From the cell containing the given text, extract its center point as (x, y) coordinate. 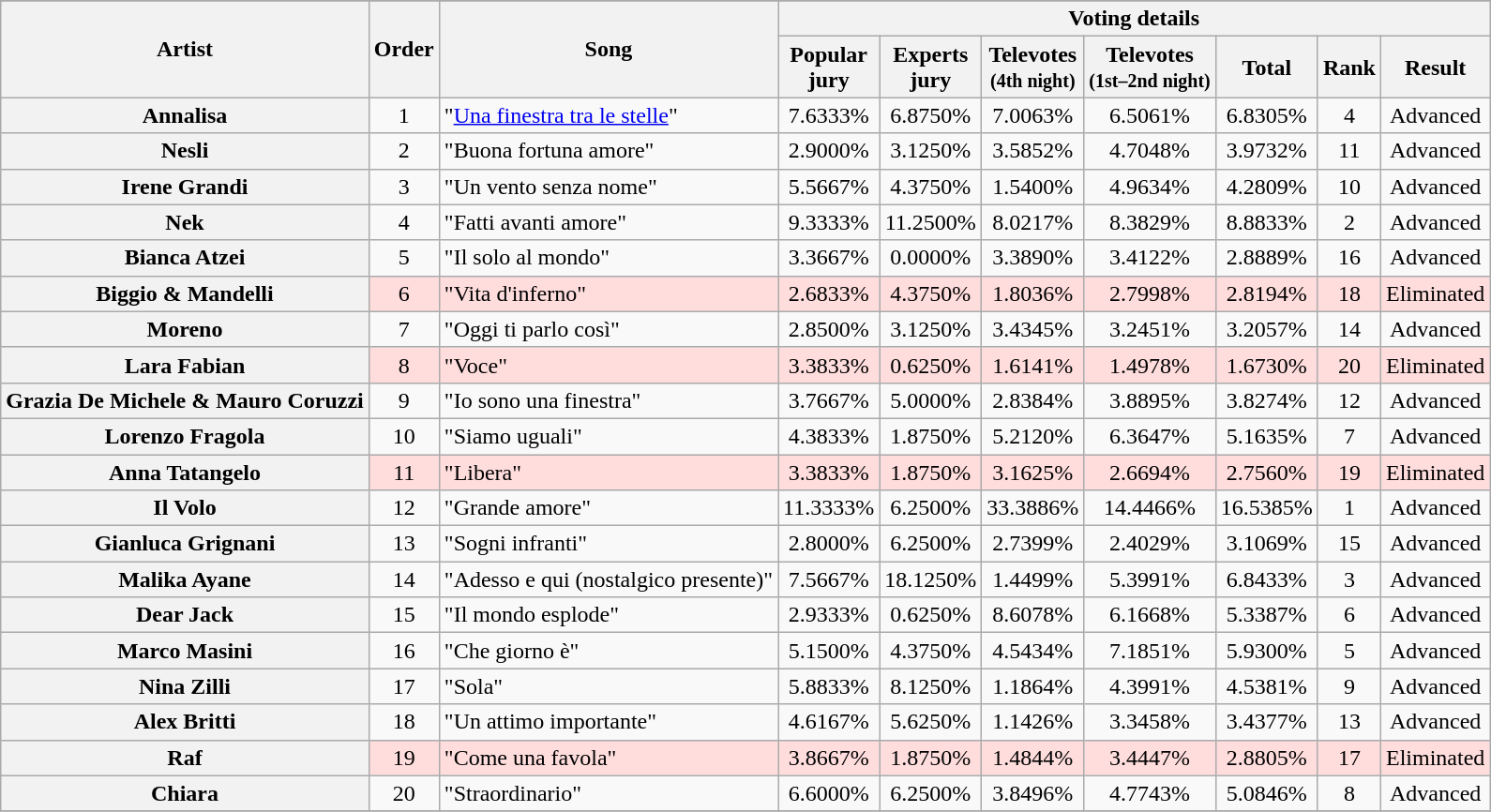
"Il mondo esplode" (608, 615)
Biggio & Mandelli (186, 293)
5.5667% (829, 187)
"Un vento senza nome" (608, 187)
3.8496% (1033, 793)
Dear Jack (186, 615)
2.9333% (829, 615)
6.8750% (930, 115)
2.6694% (1150, 472)
Gianluca Grignani (186, 544)
3.3890% (1033, 258)
5.6250% (930, 722)
3.7667% (829, 400)
3.4377% (1266, 722)
3.1069% (1266, 544)
3.1625% (1033, 472)
5.8833% (829, 686)
Lorenzo Fragola (186, 436)
1.6730% (1266, 365)
Irene Grandi (186, 187)
"Sola" (608, 686)
Lara Fabian (186, 365)
"Come una favola" (608, 758)
Marco Masini (186, 651)
Bianca Atzei (186, 258)
Televotes(1st–2nd night) (1150, 68)
8.3829% (1150, 222)
Expertsjury (930, 68)
7.5667% (829, 579)
3.8667% (829, 758)
3.4345% (1033, 329)
Popularjury (829, 68)
1.6141% (1033, 365)
2.8000% (829, 544)
0.0000% (930, 258)
Annalisa (186, 115)
Rank (1348, 68)
4.3833% (829, 436)
"Straordinario" (608, 793)
1.1426% (1033, 722)
1.4978% (1150, 365)
Total (1266, 68)
"Grande amore" (608, 508)
3.8274% (1266, 400)
3.4447% (1150, 758)
Il Volo (186, 508)
1.5400% (1033, 187)
"Una finestra tra le stelle" (608, 115)
18.1250% (930, 579)
5.3387% (1266, 615)
2.7399% (1033, 544)
Result (1435, 68)
4.3991% (1150, 686)
3.2451% (1150, 329)
5.2120% (1033, 436)
3.3458% (1150, 722)
4.5434% (1033, 651)
8.1250% (930, 686)
3.3667% (829, 258)
4.6167% (829, 722)
6.3647% (1150, 436)
1.8036% (1033, 293)
9.3333% (829, 222)
Televotes(4th night) (1033, 68)
2.8889% (1266, 258)
7.0063% (1033, 115)
3.5852% (1033, 151)
4.5381% (1266, 686)
Anna Tatangelo (186, 472)
2.8805% (1266, 758)
1.4499% (1033, 579)
16.5385% (1266, 508)
"Voce" (608, 365)
2.4029% (1150, 544)
7.1851% (1150, 651)
1.4844% (1033, 758)
Song (608, 49)
3.4122% (1150, 258)
5.1500% (829, 651)
"Sogni infranti" (608, 544)
6.5061% (1150, 115)
2.7560% (1266, 472)
Alex Britti (186, 722)
6.8305% (1266, 115)
Nina Zilli (186, 686)
8.6078% (1033, 615)
"Io sono una finestra" (608, 400)
2.8384% (1033, 400)
5.0000% (930, 400)
6.8433% (1266, 579)
"Che giorno è" (608, 651)
8.0217% (1033, 222)
"Oggi ti parlo così" (608, 329)
2.9000% (829, 151)
11.2500% (930, 222)
Artist (186, 49)
14.4466% (1150, 508)
4.9634% (1150, 187)
"Vita d'inferno" (608, 293)
5.3991% (1150, 579)
5.0846% (1266, 793)
3.8895% (1150, 400)
"Adesso e qui (nostalgico presente)" (608, 579)
"Buona fortuna amore" (608, 151)
11.3333% (829, 508)
"Siamo uguali" (608, 436)
5.9300% (1266, 651)
3.2057% (1266, 329)
33.3886% (1033, 508)
5.1635% (1266, 436)
Moreno (186, 329)
4.7743% (1150, 793)
"Un attimo importante" (608, 722)
2.8194% (1266, 293)
1.1864% (1033, 686)
Chiara (186, 793)
Order (403, 49)
"Fatti avanti amore" (608, 222)
4.2809% (1266, 187)
Grazia De Michele & Mauro Coruzzi (186, 400)
2.8500% (829, 329)
Nesli (186, 151)
2.7998% (1150, 293)
8.8833% (1266, 222)
6.1668% (1150, 615)
Voting details (1135, 19)
6.6000% (829, 793)
2.6833% (829, 293)
3.9732% (1266, 151)
Raf (186, 758)
7.6333% (829, 115)
Malika Ayane (186, 579)
"Libera" (608, 472)
"Il solo al mondo" (608, 258)
4.7048% (1150, 151)
Nek (186, 222)
